Find where the given text appears and provide that cell's center as [x, y] coordinate. 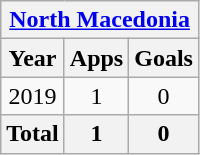
Year [33, 58]
Goals [164, 58]
2019 [33, 96]
Total [33, 134]
North Macedonia [100, 20]
Apps [96, 58]
